Return (x, y) of the center of cell containing provided text 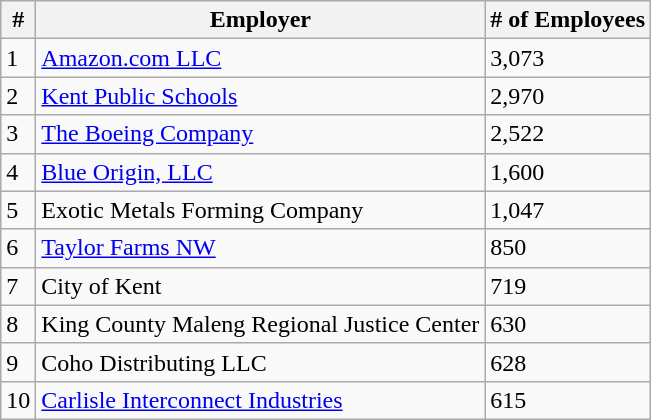
7 (18, 286)
Coho Distributing LLC (260, 362)
Amazon.com LLC (260, 58)
Blue Origin, LLC (260, 172)
# (18, 20)
9 (18, 362)
City of Kent (260, 286)
850 (568, 248)
4 (18, 172)
1 (18, 58)
3,073 (568, 58)
The Boeing Company (260, 134)
628 (568, 362)
8 (18, 324)
2,970 (568, 96)
5 (18, 210)
2 (18, 96)
Exotic Metals Forming Company (260, 210)
615 (568, 400)
Employer (260, 20)
Kent Public Schools (260, 96)
3 (18, 134)
6 (18, 248)
719 (568, 286)
630 (568, 324)
Taylor Farms NW (260, 248)
King County Maleng Regional Justice Center (260, 324)
1,600 (568, 172)
2,522 (568, 134)
# of Employees (568, 20)
10 (18, 400)
1,047 (568, 210)
Carlisle Interconnect Industries (260, 400)
